For the text-containing cell, return its midpoint in (x, y) coordinate format. 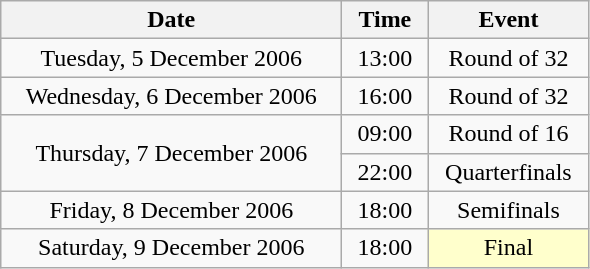
Date (172, 20)
Friday, 8 December 2006 (172, 210)
16:00 (385, 96)
Saturday, 9 December 2006 (172, 248)
Thursday, 7 December 2006 (172, 153)
Quarterfinals (508, 172)
09:00 (385, 134)
Tuesday, 5 December 2006 (172, 58)
Round of 16 (508, 134)
22:00 (385, 172)
Wednesday, 6 December 2006 (172, 96)
Time (385, 20)
Final (508, 248)
Semifinals (508, 210)
13:00 (385, 58)
Event (508, 20)
